Output the (X, Y) coordinate of the center of the cell containing the given text.  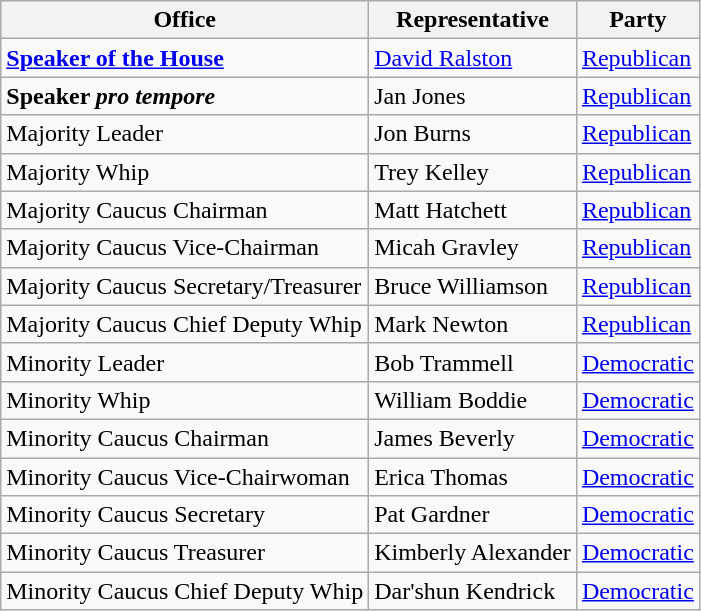
Majority Caucus Chief Deputy Whip (185, 324)
Majority Caucus Chairman (185, 210)
Jan Jones (473, 96)
Minority Caucus Vice-Chairwoman (185, 477)
Jon Burns (473, 134)
Minority Caucus Secretary (185, 515)
Minority Whip (185, 400)
Majority Leader (185, 134)
Kimberly Alexander (473, 553)
Pat Gardner (473, 515)
Party (638, 20)
Erica Thomas (473, 477)
David Ralston (473, 58)
Matt Hatchett (473, 210)
Trey Kelley (473, 172)
Mark Newton (473, 324)
Bruce Williamson (473, 286)
William Boddie (473, 400)
Majority Caucus Secretary/Treasurer (185, 286)
Minority Leader (185, 362)
Micah Gravley (473, 248)
James Beverly (473, 438)
Speaker pro tempore (185, 96)
Office (185, 20)
Minority Caucus Treasurer (185, 553)
Minority Caucus Chairman (185, 438)
Representative (473, 20)
Speaker of the House (185, 58)
Minority Caucus Chief Deputy Whip (185, 591)
Majority Whip (185, 172)
Dar'shun Kendrick (473, 591)
Majority Caucus Vice-Chairman (185, 248)
Bob Trammell (473, 362)
